Output the [x, y] coordinate of the center of the cell containing the given text.  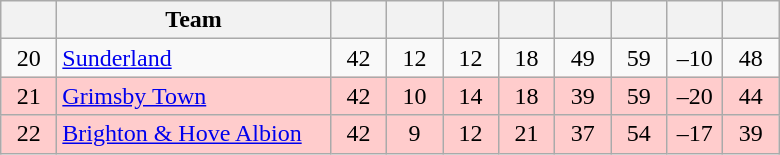
–17 [695, 134]
14 [470, 96]
Grimsby Town [194, 96]
10 [414, 96]
37 [583, 134]
Team [194, 20]
9 [414, 134]
Brighton & Hove Albion [194, 134]
Sunderland [194, 58]
44 [751, 96]
54 [639, 134]
49 [583, 58]
20 [29, 58]
48 [751, 58]
22 [29, 134]
–20 [695, 96]
–10 [695, 58]
